From the cell containing the given text, extract its center point as (X, Y) coordinate. 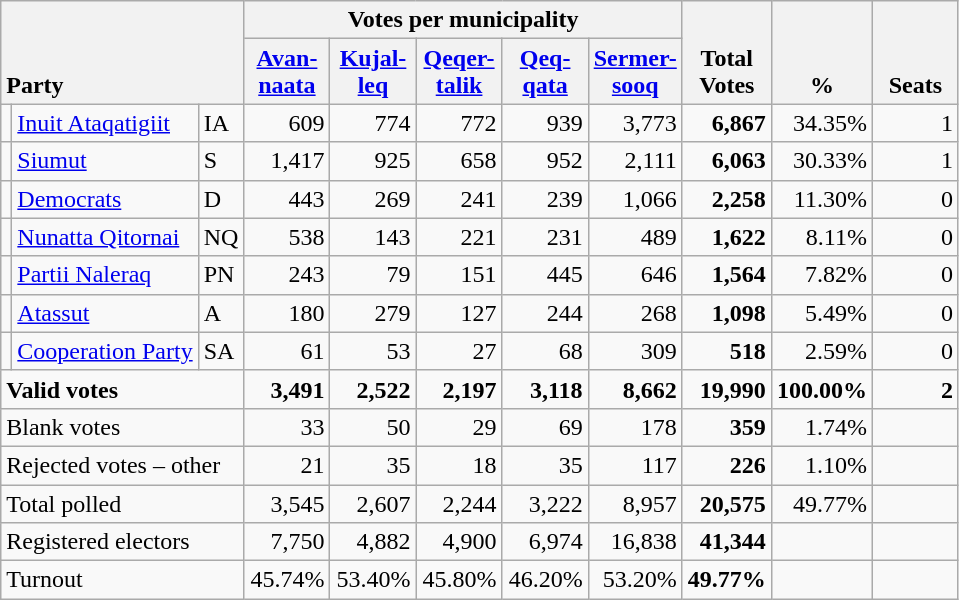
Qeqer- talik (459, 72)
PN (221, 275)
2,244 (459, 503)
180 (287, 313)
53 (373, 351)
% (822, 52)
221 (459, 237)
11.30% (822, 199)
Rejected votes – other (122, 465)
269 (373, 199)
8.11% (822, 237)
231 (545, 237)
20,575 (726, 503)
Democrats (105, 199)
279 (373, 313)
443 (287, 199)
143 (373, 237)
3,491 (287, 389)
8,957 (635, 503)
2,522 (373, 389)
3,222 (545, 503)
33 (287, 427)
68 (545, 351)
Qeq- qata (545, 72)
489 (635, 237)
Nunatta Qitornai (105, 237)
445 (545, 275)
61 (287, 351)
Kujal- leq (373, 72)
Total polled (122, 503)
Inuit Ataqatigiit (105, 123)
Partii Naleraq (105, 275)
538 (287, 237)
2 (915, 389)
1.74% (822, 427)
268 (635, 313)
69 (545, 427)
1,098 (726, 313)
117 (635, 465)
19,990 (726, 389)
952 (545, 161)
41,344 (726, 542)
Blank votes (122, 427)
Atassut (105, 313)
A (221, 313)
925 (373, 161)
1.10% (822, 465)
658 (459, 161)
3,545 (287, 503)
46.20% (545, 580)
53.40% (373, 580)
2,607 (373, 503)
226 (726, 465)
127 (459, 313)
NQ (221, 237)
50 (373, 427)
7,750 (287, 542)
3,118 (545, 389)
IA (221, 123)
Seats (915, 52)
1,622 (726, 237)
774 (373, 123)
Votes per municipality (463, 20)
30.33% (822, 161)
239 (545, 199)
151 (459, 275)
1,417 (287, 161)
6,063 (726, 161)
359 (726, 427)
243 (287, 275)
Siumut (105, 161)
4,882 (373, 542)
S (221, 161)
45.74% (287, 580)
241 (459, 199)
53.20% (635, 580)
6,974 (545, 542)
Cooperation Party (105, 351)
27 (459, 351)
518 (726, 351)
1,564 (726, 275)
100.00% (822, 389)
609 (287, 123)
16,838 (635, 542)
34.35% (822, 123)
Sermer- sooq (635, 72)
309 (635, 351)
939 (545, 123)
3,773 (635, 123)
244 (545, 313)
29 (459, 427)
1,066 (635, 199)
Party (122, 52)
4,900 (459, 542)
772 (459, 123)
21 (287, 465)
D (221, 199)
2,111 (635, 161)
79 (373, 275)
Registered electors (122, 542)
Turnout (122, 580)
2,258 (726, 199)
8,662 (635, 389)
2.59% (822, 351)
45.80% (459, 580)
178 (635, 427)
2,197 (459, 389)
5.49% (822, 313)
SA (221, 351)
Total Votes (726, 52)
6,867 (726, 123)
Avan- naata (287, 72)
646 (635, 275)
Valid votes (122, 389)
18 (459, 465)
7.82% (822, 275)
